Identify which cell holds the provided text, then report its (x, y) central coordinate. 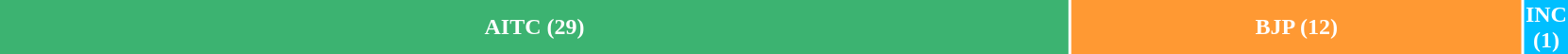
BJP (12) (1296, 27)
AITC (29) (534, 27)
INC (1) (1545, 27)
